Return (X, Y) of the center of cell containing provided text 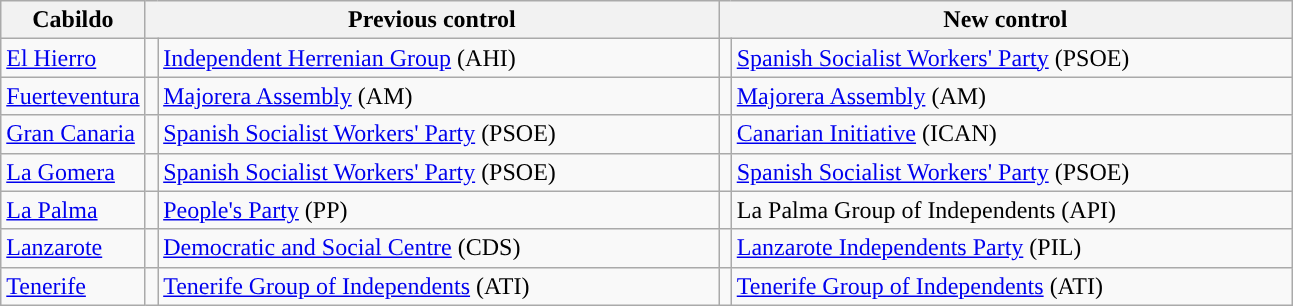
El Hierro (73, 58)
People's Party (PP) (438, 210)
Gran Canaria (73, 134)
Lanzarote Independents Party (PIL) (1012, 248)
Independent Herrenian Group (AHI) (438, 58)
La Palma Group of Independents (API) (1012, 210)
La Palma (73, 210)
Previous control (432, 20)
Lanzarote (73, 248)
Canarian Initiative (ICAN) (1012, 134)
Cabildo (73, 20)
Tenerife (73, 286)
New control (1006, 20)
Fuerteventura (73, 96)
Democratic and Social Centre (CDS) (438, 248)
La Gomera (73, 172)
